Capture the cell that displays the provided text and extract its [x, y] central coordinate. 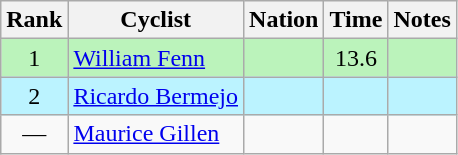
13.6 [356, 58]
Ricardo Bermejo [156, 96]
Time [356, 20]
Nation [284, 20]
Cyclist [156, 20]
2 [34, 96]
Notes [422, 20]
Maurice Gillen [156, 134]
— [34, 134]
William Fenn [156, 58]
1 [34, 58]
Rank [34, 20]
